Return the [x, y] coordinate for the center point of the cell that contains the specified text.  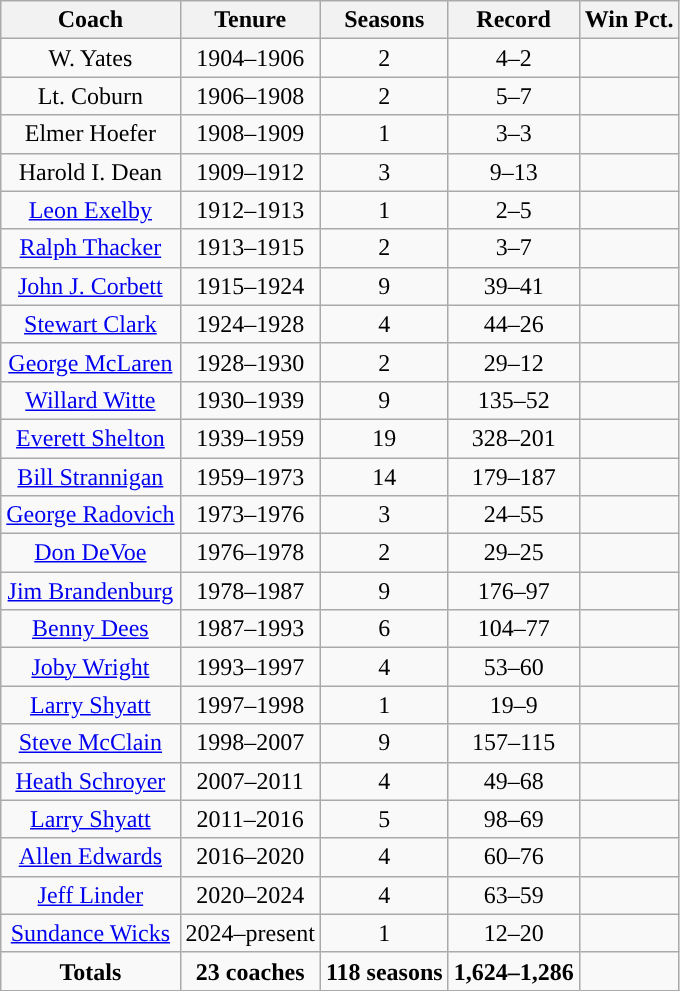
29–12 [514, 362]
157–115 [514, 743]
Seasons [384, 20]
Jeff Linder [90, 895]
9–13 [514, 172]
23 coaches [250, 971]
2016–2020 [250, 857]
Totals [90, 971]
Don DeVoe [90, 553]
118 seasons [384, 971]
1904–1906 [250, 58]
6 [384, 629]
2007–2011 [250, 781]
1912–1913 [250, 210]
Lt. Coburn [90, 96]
Heath Schroyer [90, 781]
49–68 [514, 781]
1924–1928 [250, 324]
1976–1978 [250, 553]
98–69 [514, 819]
1908–1909 [250, 134]
5–7 [514, 96]
176–97 [514, 591]
Win Pct. [629, 20]
328–201 [514, 438]
1978–1987 [250, 591]
12–20 [514, 933]
5 [384, 819]
Bill Strannigan [90, 477]
Jim Brandenburg [90, 591]
60–76 [514, 857]
Coach [90, 20]
Joby Wright [90, 667]
2011–2016 [250, 819]
1998–2007 [250, 743]
1909–1912 [250, 172]
Steve McClain [90, 743]
4–2 [514, 58]
Harold I. Dean [90, 172]
1913–1915 [250, 248]
135–52 [514, 400]
Stewart Clark [90, 324]
53–60 [514, 667]
39–41 [514, 286]
George McLaren [90, 362]
3–7 [514, 248]
1906–1908 [250, 96]
1915–1924 [250, 286]
Benny Dees [90, 629]
John J. Corbett [90, 286]
14 [384, 477]
104–77 [514, 629]
2020–2024 [250, 895]
Elmer Hoefer [90, 134]
24–55 [514, 515]
2024–present [250, 933]
2–5 [514, 210]
Leon Exelby [90, 210]
1959–1973 [250, 477]
1930–1939 [250, 400]
W. Yates [90, 58]
179–187 [514, 477]
Sundance Wicks [90, 933]
1928–1930 [250, 362]
1993–1997 [250, 667]
63–59 [514, 895]
1973–1976 [250, 515]
Everett Shelton [90, 438]
1997–1998 [250, 705]
Ralph Thacker [90, 248]
1987–1993 [250, 629]
3–3 [514, 134]
Allen Edwards [90, 857]
George Radovich [90, 515]
44–26 [514, 324]
Tenure [250, 20]
29–25 [514, 553]
19 [384, 438]
Record [514, 20]
19–9 [514, 705]
1939–1959 [250, 438]
1,624–1,286 [514, 971]
Willard Witte [90, 400]
